Scan for the cell matching the given text and deliver its (x, y) coordinate at center. 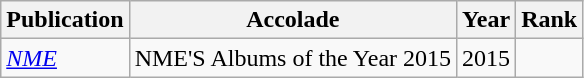
Rank (550, 20)
NME'S Albums of the Year 2015 (292, 58)
Accolade (292, 20)
NME (65, 58)
Year (486, 20)
Publication (65, 20)
2015 (486, 58)
